Pinpoint the cell where the given text exists, returning its (x, y) midpoint coordinate. 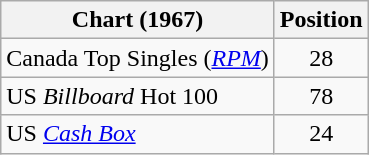
US Billboard Hot 100 (138, 96)
28 (321, 58)
US Cash Box (138, 134)
24 (321, 134)
78 (321, 96)
Position (321, 20)
Chart (1967) (138, 20)
Canada Top Singles (RPM) (138, 58)
